Capture the cell that displays the provided text and extract its [x, y] central coordinate. 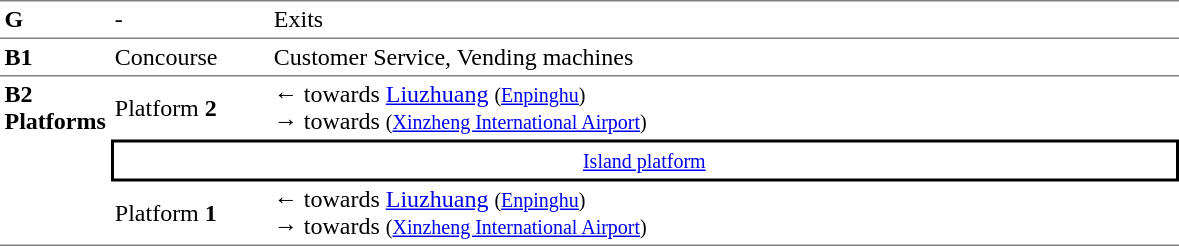
Customer Service, Vending machines [724, 58]
- [190, 19]
B2Platforms [55, 161]
Island platform [644, 161]
Platform 2 [190, 108]
Exits [724, 19]
B1 [55, 58]
Concourse [190, 58]
Platform 1 [190, 214]
G [55, 19]
